From the cell containing the given text, extract its center point as (x, y) coordinate. 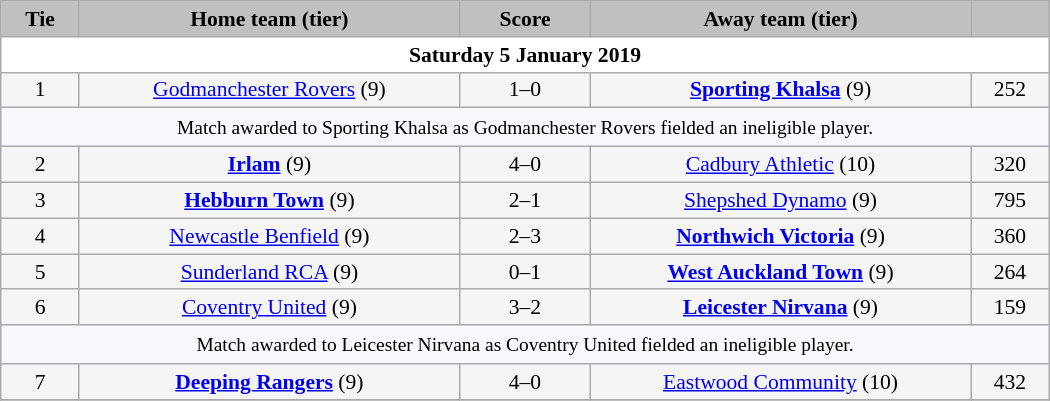
Deeping Rangers (9) (269, 383)
7 (40, 383)
Sunderland RCA (9) (269, 272)
Match awarded to Sporting Khalsa as Godmanchester Rovers fielded an ineligible player. (525, 128)
Score (524, 19)
6 (40, 308)
795 (1010, 201)
Coventry United (9) (269, 308)
1 (40, 90)
Home team (tier) (269, 19)
432 (1010, 383)
320 (1010, 165)
West Auckland Town (9) (781, 272)
2 (40, 165)
Newcastle Benfield (9) (269, 236)
Irlam (9) (269, 165)
Eastwood Community (10) (781, 383)
2–1 (524, 201)
5 (40, 272)
2–3 (524, 236)
Hebburn Town (9) (269, 201)
Sporting Khalsa (9) (781, 90)
Match awarded to Leicester Nirvana as Coventry United fielded an ineligible player. (525, 344)
Shepshed Dynamo (9) (781, 201)
264 (1010, 272)
Saturday 5 January 2019 (525, 55)
3 (40, 201)
4 (40, 236)
Godmanchester Rovers (9) (269, 90)
Tie (40, 19)
159 (1010, 308)
360 (1010, 236)
Leicester Nirvana (9) (781, 308)
Away team (tier) (781, 19)
Cadbury Athletic (10) (781, 165)
252 (1010, 90)
0–1 (524, 272)
Northwich Victoria (9) (781, 236)
1–0 (524, 90)
3–2 (524, 308)
